Return the [X, Y] coordinate for the center point of the cell that contains the specified text.  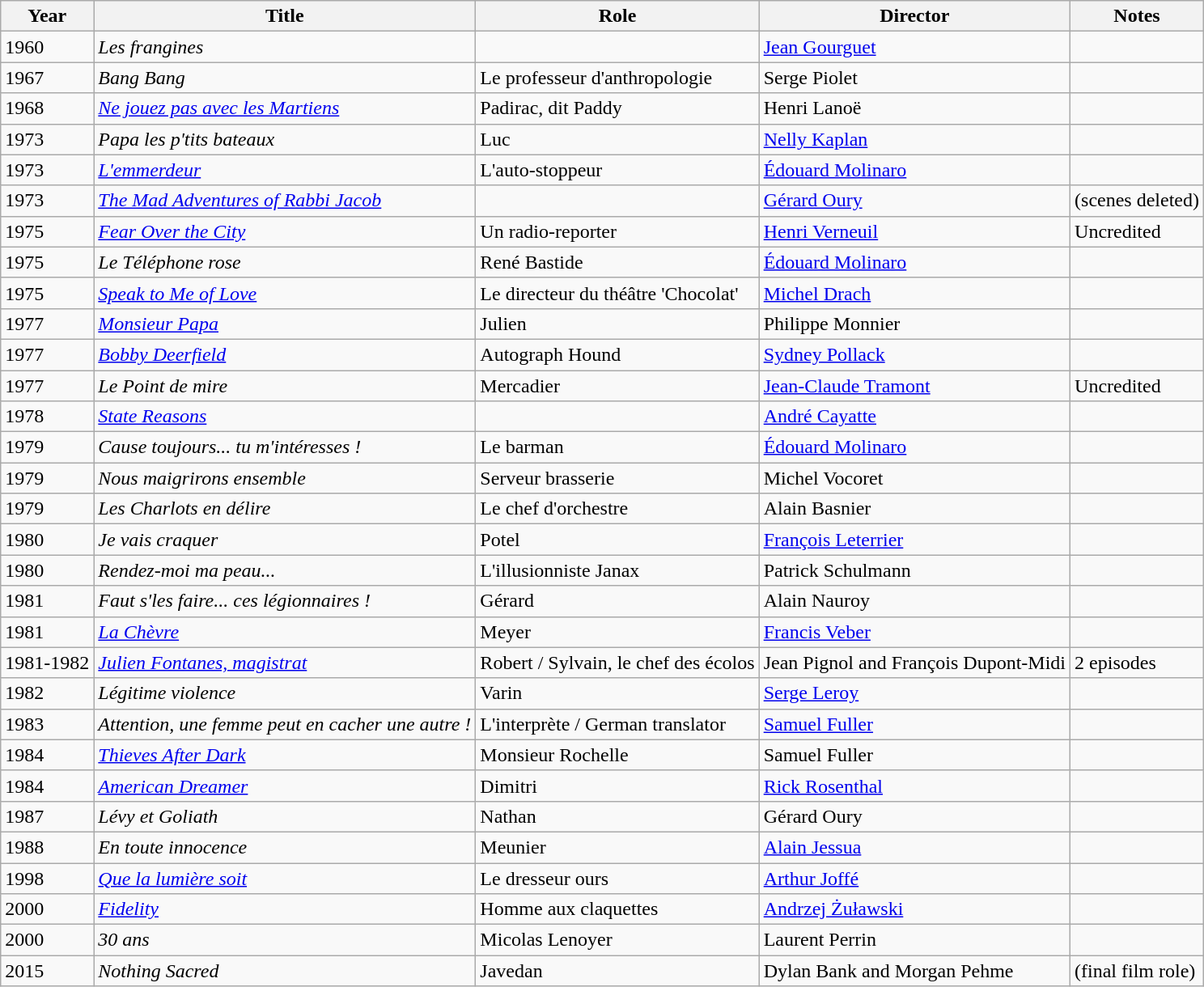
François Leterrier [914, 540]
Rendez-moi ma peau... [285, 570]
Bobby Deerfield [285, 354]
Meunier [617, 847]
(scenes deleted) [1138, 201]
René Bastide [617, 262]
Le Point de mire [285, 386]
Serge Leroy [914, 693]
Padirac, dit Paddy [617, 108]
Gérard [617, 601]
Year [47, 16]
1968 [47, 108]
The Mad Adventures of Rabbi Jacob [285, 201]
Jean Pignol and François Dupont-Midi [914, 663]
Serge Piolet [914, 78]
Les frangines [285, 47]
Jean Gourguet [914, 47]
Ne jouez pas avec les Martiens [285, 108]
Dylan Bank and Morgan Pehme [914, 971]
Henri Lanoë [914, 108]
Julien Fontanes, magistrat [285, 663]
Patrick Schulmann [914, 570]
Les Charlots en délire [285, 509]
Le directeur du théâtre 'Chocolat' [617, 293]
1967 [47, 78]
Cause toujours... tu m'intéresses ! [285, 447]
Laurent Perrin [914, 940]
Speak to Me of Love [285, 293]
Monsieur Papa [285, 324]
Arthur Joffé [914, 878]
Robert / Sylvain, le chef des écolos [617, 663]
Nothing Sacred [285, 971]
Le dresseur ours [617, 878]
1987 [47, 816]
La Chèvre [285, 632]
Varin [617, 693]
Que la lumière soit [285, 878]
Mercadier [617, 386]
Sydney Pollack [914, 354]
Francis Veber [914, 632]
Fidelity [285, 909]
L'auto-stoppeur [617, 170]
Micolas Lenoyer [617, 940]
Andrzej Żuławski [914, 909]
Role [617, 16]
Luc [617, 139]
(final film role) [1138, 971]
Jean-Claude Tramont [914, 386]
1978 [47, 417]
Nelly Kaplan [914, 139]
1983 [47, 724]
1960 [47, 47]
1988 [47, 847]
Nathan [617, 816]
Michel Drach [914, 293]
Director [914, 16]
Thieves After Dark [285, 755]
Michel Vocoret [914, 478]
L'illusionniste Janax [617, 570]
1982 [47, 693]
Meyer [617, 632]
Le professeur d'anthropologie [617, 78]
L'interprète / German translator [617, 724]
Lévy et Goliath [285, 816]
2 episodes [1138, 663]
Attention, une femme peut en cacher une autre ! [285, 724]
1998 [47, 878]
Nous maigrirons ensemble [285, 478]
2015 [47, 971]
Papa les p'tits bateaux [285, 139]
Alain Nauroy [914, 601]
Alain Jessua [914, 847]
30 ans [285, 940]
Alain Basnier [914, 509]
André Cayatte [914, 417]
L'emmerdeur [285, 170]
Autograph Hound [617, 354]
Notes [1138, 16]
Fear Over the City [285, 231]
State Reasons [285, 417]
Title [285, 16]
Philippe Monnier [914, 324]
Dimitri [617, 786]
Potel [617, 540]
En toute innocence [285, 847]
Le barman [617, 447]
Je vais craquer [285, 540]
Henri Verneuil [914, 231]
Julien [617, 324]
Rick Rosenthal [914, 786]
Un radio-reporter [617, 231]
Javedan [617, 971]
Légitime violence [285, 693]
Monsieur Rochelle [617, 755]
Serveur brasserie [617, 478]
Homme aux claquettes [617, 909]
Faut s'les faire... ces légionnaires ! [285, 601]
Le Téléphone rose [285, 262]
Bang Bang [285, 78]
American Dreamer [285, 786]
1981-1982 [47, 663]
Le chef d'orchestre [617, 509]
